For the text-containing cell, return its midpoint in [X, Y] coordinate format. 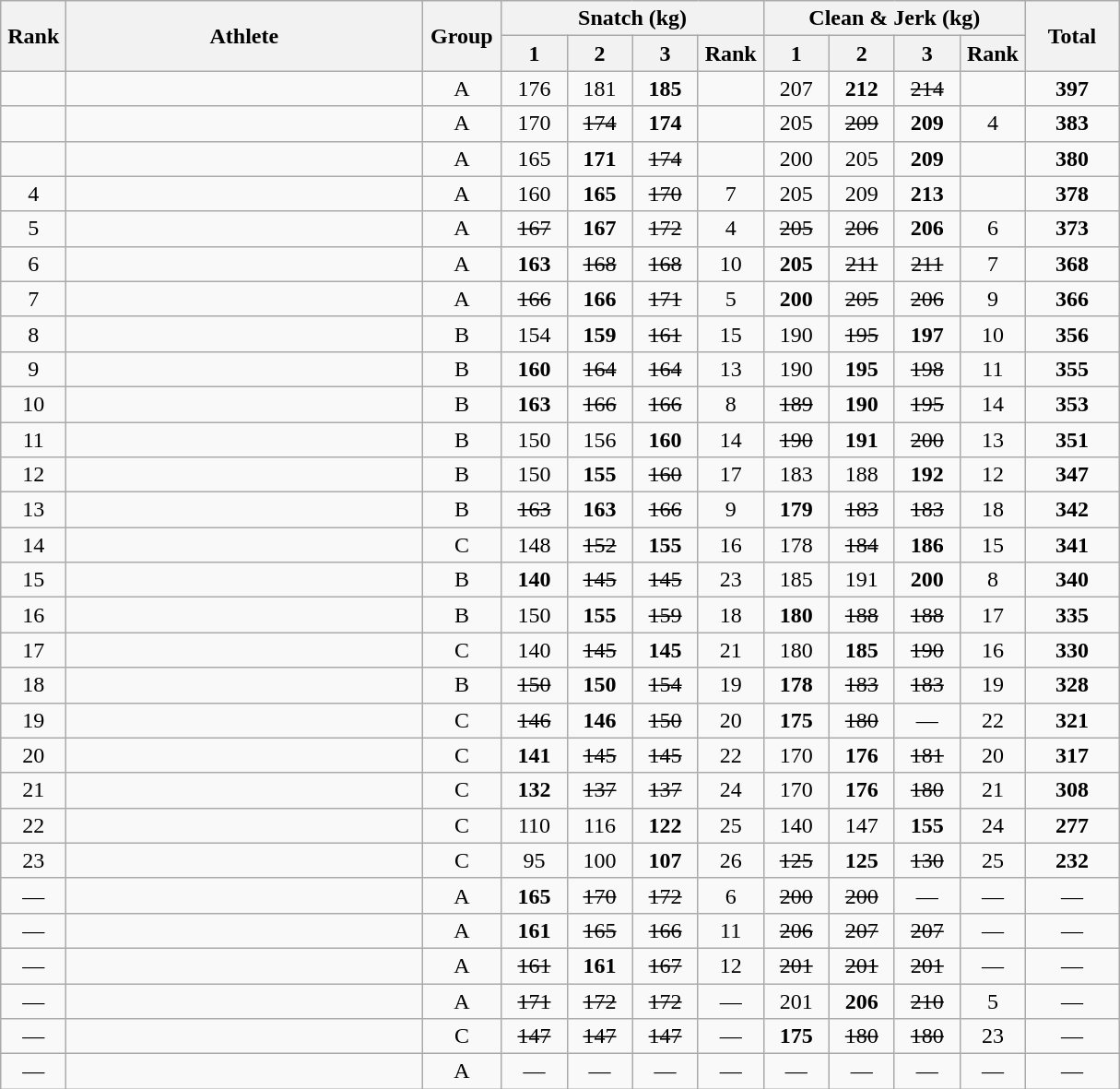
Snatch (kg) [632, 18]
335 [1071, 615]
213 [927, 194]
308 [1071, 790]
186 [927, 545]
214 [927, 89]
198 [927, 369]
100 [599, 860]
277 [1071, 825]
141 [535, 755]
340 [1071, 580]
179 [796, 510]
Total [1071, 36]
107 [666, 860]
321 [1071, 720]
317 [1071, 755]
212 [861, 89]
378 [1071, 194]
26 [730, 860]
156 [599, 440]
184 [861, 545]
232 [1071, 860]
132 [535, 790]
116 [599, 825]
330 [1071, 650]
366 [1071, 299]
353 [1071, 404]
383 [1071, 124]
192 [927, 475]
373 [1071, 229]
Athlete [244, 36]
355 [1071, 369]
351 [1071, 440]
380 [1071, 159]
189 [796, 404]
210 [927, 1000]
152 [599, 545]
122 [666, 825]
110 [535, 825]
341 [1071, 545]
Clean & Jerk (kg) [894, 18]
328 [1071, 685]
197 [927, 334]
130 [927, 860]
Group [462, 36]
148 [535, 545]
397 [1071, 89]
368 [1071, 264]
356 [1071, 334]
342 [1071, 510]
95 [535, 860]
347 [1071, 475]
